Scan for the cell matching the given text and deliver its [x, y] coordinate at center. 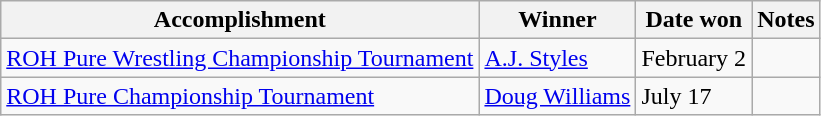
Accomplishment [240, 20]
Date won [694, 20]
A.J. Styles [558, 58]
ROH Pure Championship Tournament [240, 96]
July 17 [694, 96]
ROH Pure Wrestling Championship Tournament [240, 58]
February 2 [694, 58]
Winner [558, 20]
Notes [786, 20]
Doug Williams [558, 96]
